For the text-containing cell, return its midpoint in [x, y] coordinate format. 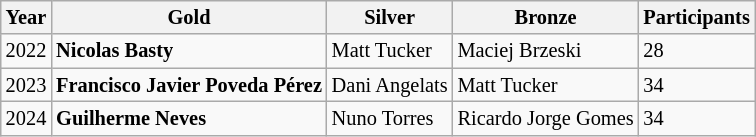
Participants [697, 17]
Bronze [546, 17]
Dani Angelats [390, 85]
Ricardo Jorge Gomes [546, 118]
2022 [26, 51]
2024 [26, 118]
Nicolas Basty [189, 51]
2023 [26, 85]
Gold [189, 17]
Guilherme Neves [189, 118]
28 [697, 51]
Silver [390, 17]
Nuno Torres [390, 118]
Francisco Javier Poveda Pérez [189, 85]
Maciej Brzeski [546, 51]
Year [26, 17]
